Locate the cell with the specified text and output its (X, Y) center coordinate. 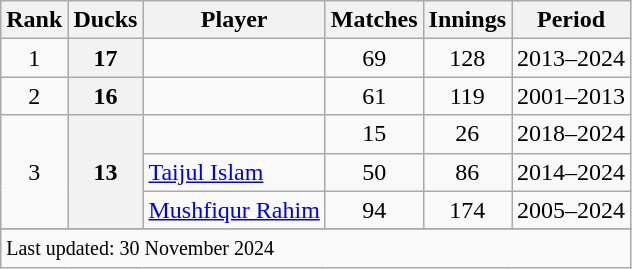
Rank (34, 20)
50 (374, 172)
Period (572, 20)
Last updated: 30 November 2024 (316, 248)
69 (374, 58)
2 (34, 96)
86 (467, 172)
61 (374, 96)
2014–2024 (572, 172)
2013–2024 (572, 58)
Ducks (106, 20)
Matches (374, 20)
13 (106, 172)
Mushfiqur Rahim (234, 210)
119 (467, 96)
3 (34, 172)
128 (467, 58)
Taijul Islam (234, 172)
26 (467, 134)
94 (374, 210)
Innings (467, 20)
2001–2013 (572, 96)
2005–2024 (572, 210)
1 (34, 58)
2018–2024 (572, 134)
17 (106, 58)
Player (234, 20)
16 (106, 96)
15 (374, 134)
174 (467, 210)
